Determine the [x, y] coordinate at the center of the cell enclosing the given text.  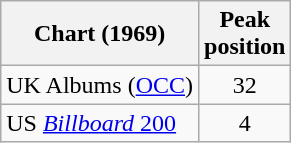
US Billboard 200 [100, 123]
Peak position [245, 34]
UK Albums (OCC) [100, 85]
32 [245, 85]
4 [245, 123]
Chart (1969) [100, 34]
